For the text-containing cell, return its midpoint in (X, Y) coordinate format. 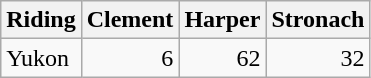
Stronach (318, 20)
Harper (222, 20)
Riding (41, 20)
62 (222, 58)
32 (318, 58)
Clement (130, 20)
6 (130, 58)
Yukon (41, 58)
